Detect which cell encompasses the target text, then output its (X, Y) center coordinate. 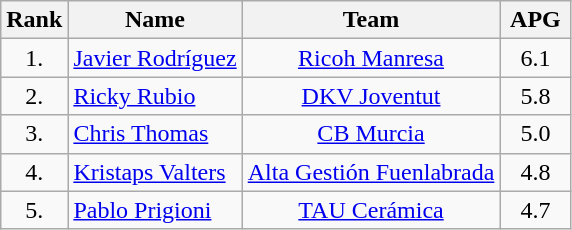
5.0 (536, 134)
4.7 (536, 210)
TAU Cerámica (371, 210)
APG (536, 20)
DKV Joventut (371, 96)
Team (371, 20)
3. (34, 134)
Rank (34, 20)
Chris Thomas (155, 134)
5.8 (536, 96)
Pablo Prigioni (155, 210)
Ricoh Manresa (371, 58)
Name (155, 20)
4.8 (536, 172)
Javier Rodríguez (155, 58)
Kristaps Valters (155, 172)
4. (34, 172)
5. (34, 210)
Ricky Rubio (155, 96)
1. (34, 58)
Alta Gestión Fuenlabrada (371, 172)
2. (34, 96)
6.1 (536, 58)
CB Murcia (371, 134)
